Output the [X, Y] coordinate of the center of the cell containing the given text.  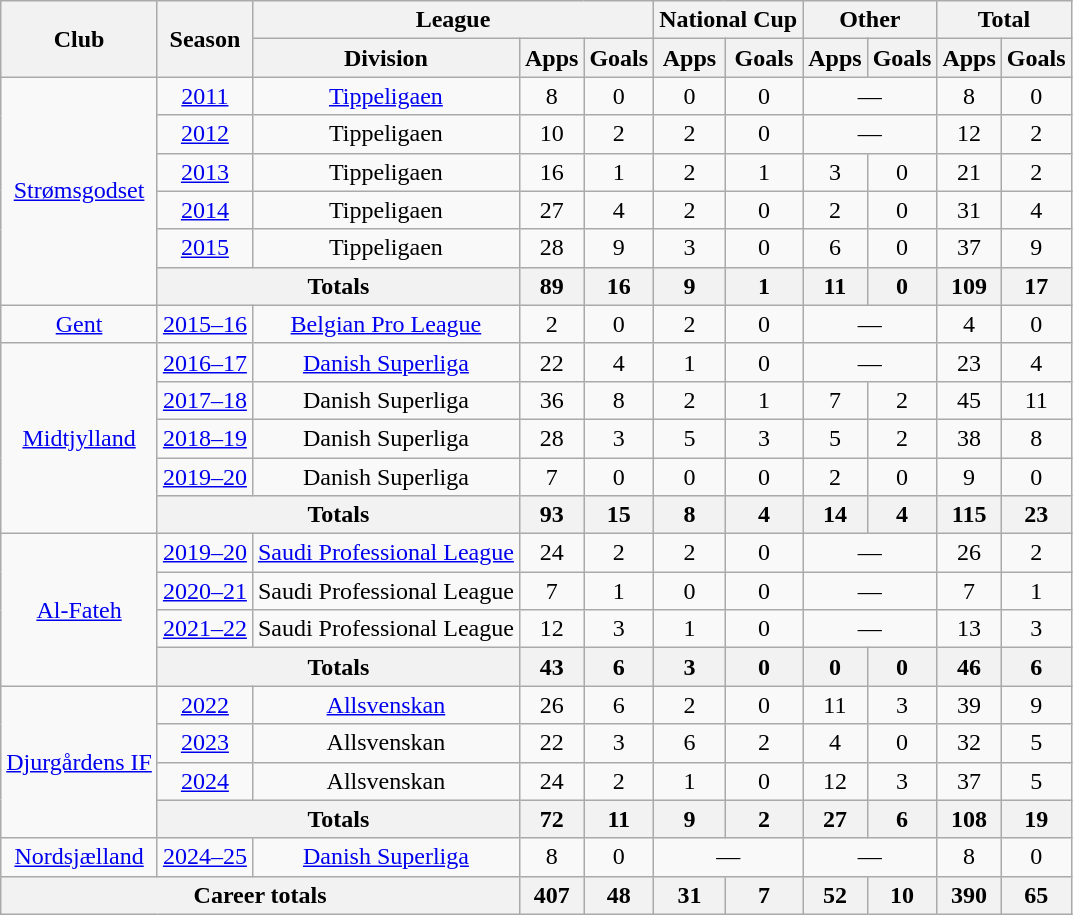
Gent [80, 324]
2013 [204, 172]
115 [969, 515]
Al-Fateh [80, 610]
32 [969, 743]
2021–22 [204, 629]
109 [969, 286]
89 [551, 286]
72 [551, 819]
13 [969, 629]
Belgian Pro League [386, 324]
2018–19 [204, 438]
2020–21 [204, 591]
15 [619, 515]
2016–17 [204, 362]
Season [204, 39]
Total [1004, 20]
2022 [204, 705]
Career totals [260, 895]
National Cup [728, 20]
League [452, 20]
65 [1036, 895]
407 [551, 895]
2024–25 [204, 857]
2014 [204, 210]
46 [969, 667]
48 [619, 895]
2012 [204, 134]
43 [551, 667]
108 [969, 819]
36 [551, 400]
Strømsgodset [80, 191]
Other [870, 20]
19 [1036, 819]
Midtjylland [80, 438]
52 [835, 895]
21 [969, 172]
2017–18 [204, 400]
2015–16 [204, 324]
39 [969, 705]
Club [80, 39]
38 [969, 438]
Djurgårdens IF [80, 762]
Division [386, 58]
17 [1036, 286]
2023 [204, 743]
Nordsjælland [80, 857]
2015 [204, 248]
45 [969, 400]
390 [969, 895]
14 [835, 515]
2011 [204, 96]
2024 [204, 781]
93 [551, 515]
